Return the [x, y] coordinate for the center point of the cell that contains the specified text.  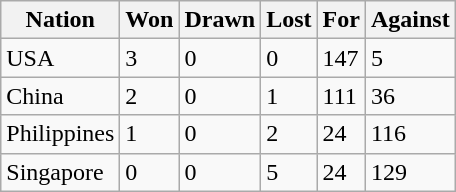
116 [410, 134]
Against [410, 20]
USA [60, 58]
For [341, 20]
Singapore [60, 172]
3 [150, 58]
Lost [289, 20]
147 [341, 58]
Drawn [220, 20]
129 [410, 172]
36 [410, 96]
China [60, 96]
Philippines [60, 134]
Nation [60, 20]
111 [341, 96]
Won [150, 20]
